Identify which cell holds the provided text, then report its [x, y] central coordinate. 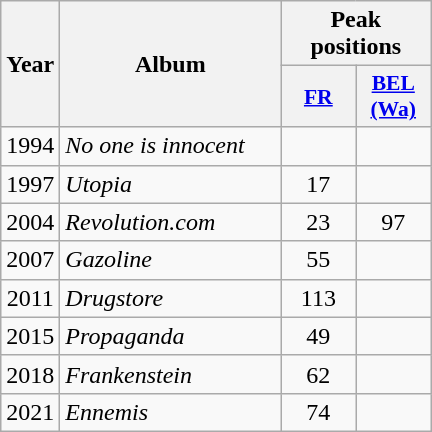
2011 [30, 298]
Utopia [170, 184]
FR [318, 96]
Gazoline [170, 260]
62 [318, 374]
2018 [30, 374]
2007 [30, 260]
1997 [30, 184]
55 [318, 260]
17 [318, 184]
1994 [30, 146]
Frankenstein [170, 374]
No one is innocent [170, 146]
74 [318, 412]
2015 [30, 336]
2021 [30, 412]
97 [394, 222]
49 [318, 336]
23 [318, 222]
Ennemis [170, 412]
Year [30, 64]
Peak positions [356, 34]
Revolution.com [170, 222]
BEL (Wa) [394, 96]
Propaganda [170, 336]
2004 [30, 222]
Album [170, 64]
113 [318, 298]
Drugstore [170, 298]
